Determine the [X, Y] coordinate at the center of the cell enclosing the given text.  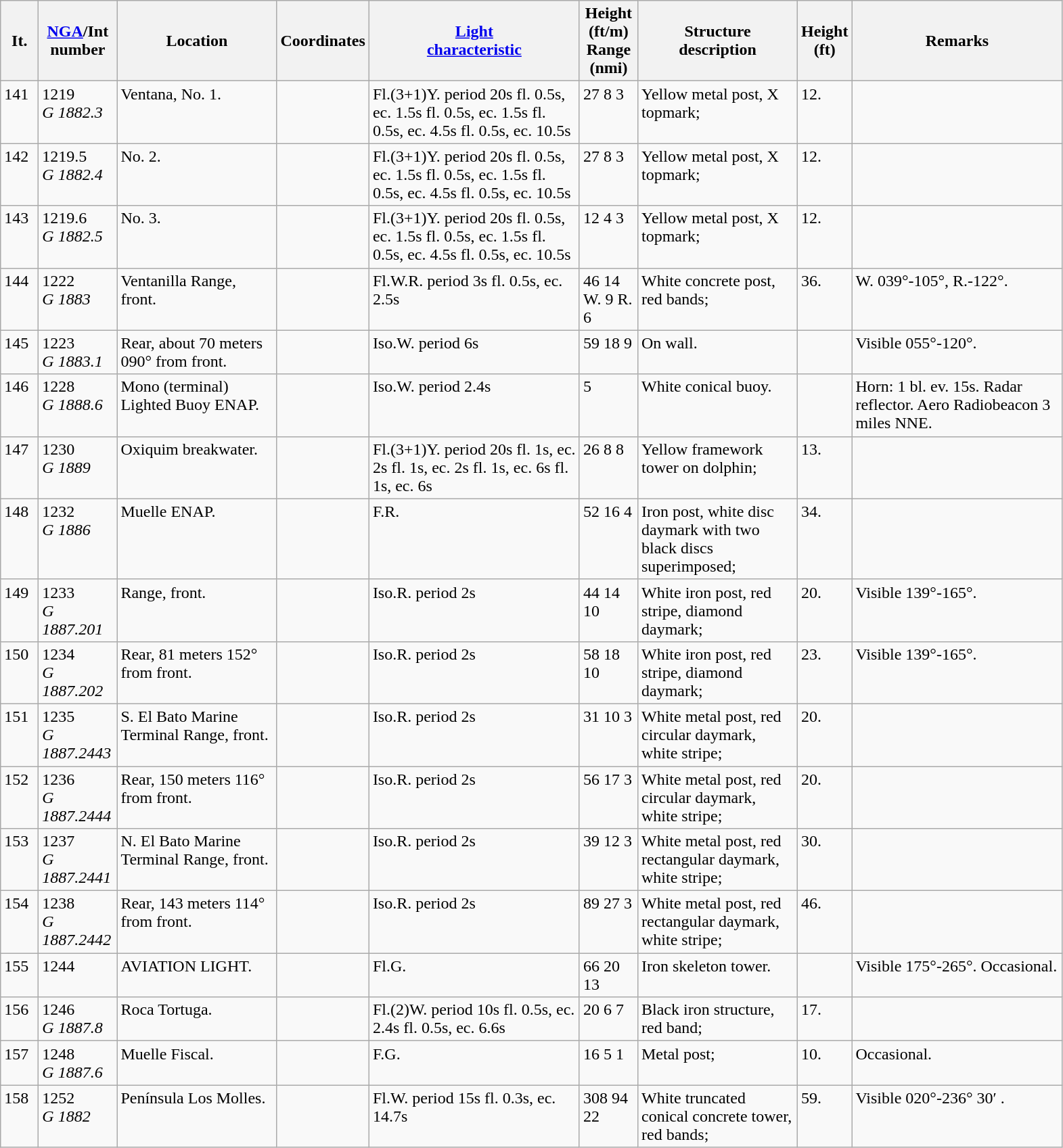
Lightcharacteristic [474, 41]
66 20 13 [608, 975]
Muelle Fiscal. [197, 1063]
Height (ft) [825, 41]
Fl.(2)W. period 10s fl. 0.5s, ec. 2.4s fl. 0.5s, ec. 6.6s [474, 1019]
Ventana, No. 1. [197, 112]
158 [20, 1116]
White truncated conical concrete tower, red bands; [717, 1116]
Iso.W. period 2.4s [474, 405]
59 18 9 [608, 352]
W. 039°-105°, R.-122°. [957, 299]
Horn: 1 bl. ev. 15s. Radar reflector. Aero Radiobeacon 3 miles NNE. [957, 405]
147 [20, 467]
26 8 8 [608, 467]
39 12 3 [608, 860]
AVIATION LIGHT. [197, 975]
Iron post, white disc daymark with two black discs superimposed; [717, 538]
23. [825, 672]
Visible 175°-265°. Occasional. [957, 975]
155 [20, 975]
16 5 1 [608, 1063]
145 [20, 352]
30. [825, 860]
Height (ft/m)Range (nmi) [608, 41]
31 10 3 [608, 735]
Rear, 150 meters 116° from front. [197, 797]
1238G 1887.2442 [78, 922]
Location [197, 41]
58 18 10 [608, 672]
157 [20, 1063]
Metal post; [717, 1063]
152 [20, 797]
308 94 22 [608, 1116]
Visible 020°-236° 30′ . [957, 1116]
Fl.G. [474, 975]
Range, front. [197, 610]
Yellow framework tower on dolphin; [717, 467]
NGA/Intnumber [78, 41]
Coordinates [323, 41]
1233G 1887.201 [78, 610]
1219.6G 1882.5 [78, 237]
Occasional. [957, 1063]
144 [20, 299]
46 14 W. 9 R. 6 [608, 299]
150 [20, 672]
5 [608, 405]
Roca Tortuga. [197, 1019]
Fl.W.R. period 3s fl. 0.5s, ec. 2.5s [474, 299]
1237G 1887.2441 [78, 860]
1248G 1887.6 [78, 1063]
12 4 3 [608, 237]
153 [20, 860]
148 [20, 538]
White concrete post, red bands; [717, 299]
13. [825, 467]
142 [20, 175]
1230G 1889 [78, 467]
S. El Bato Marine Terminal Range, front. [197, 735]
Mono (terminal) Lighted Buoy ENAP. [197, 405]
1252G 1882 [78, 1116]
White conical buoy. [717, 405]
151 [20, 735]
1219G 1882.3 [78, 112]
52 16 4 [608, 538]
Muelle ENAP. [197, 538]
1223G 1883.1 [78, 352]
Península Los Molles. [197, 1116]
Visible 055°-120°. [957, 352]
46. [825, 922]
59. [825, 1116]
F.G. [474, 1063]
1219.5G 1882.4 [78, 175]
On wall. [717, 352]
It. [20, 41]
Structuredescription [717, 41]
Rear, 143 meters 114° from front. [197, 922]
1246G 1887.8 [78, 1019]
154 [20, 922]
149 [20, 610]
N. El Bato Marine Terminal Range, front. [197, 860]
44 14 10 [608, 610]
1236G 1887.2444 [78, 797]
141 [20, 112]
10. [825, 1063]
17. [825, 1019]
Remarks [957, 41]
No. 3. [197, 237]
Rear, 81 meters 152° from front. [197, 672]
36. [825, 299]
1222G 1883 [78, 299]
Iron skeleton tower. [717, 975]
Oxiquim breakwater. [197, 467]
F.R. [474, 538]
156 [20, 1019]
143 [20, 237]
1228G 1888.6 [78, 405]
146 [20, 405]
Fl.(3+1)Y. period 20s fl. 1s, ec. 2s fl. 1s, ec. 2s fl. 1s, ec. 6s fl. 1s, ec. 6s [474, 467]
Black iron structure, red band; [717, 1019]
No. 2. [197, 175]
Fl.W. period 15s fl. 0.3s, ec. 14.7s [474, 1116]
1235G 1887.2443 [78, 735]
Ventanilla Range, front. [197, 299]
1244 [78, 975]
Rear, about 70 meters 090° from front. [197, 352]
1232G 1886 [78, 538]
20 6 7 [608, 1019]
56 17 3 [608, 797]
89 27 3 [608, 922]
1234G 1887.202 [78, 672]
34. [825, 538]
Iso.W. period 6s [474, 352]
